Return [X, Y] of the center of cell containing provided text 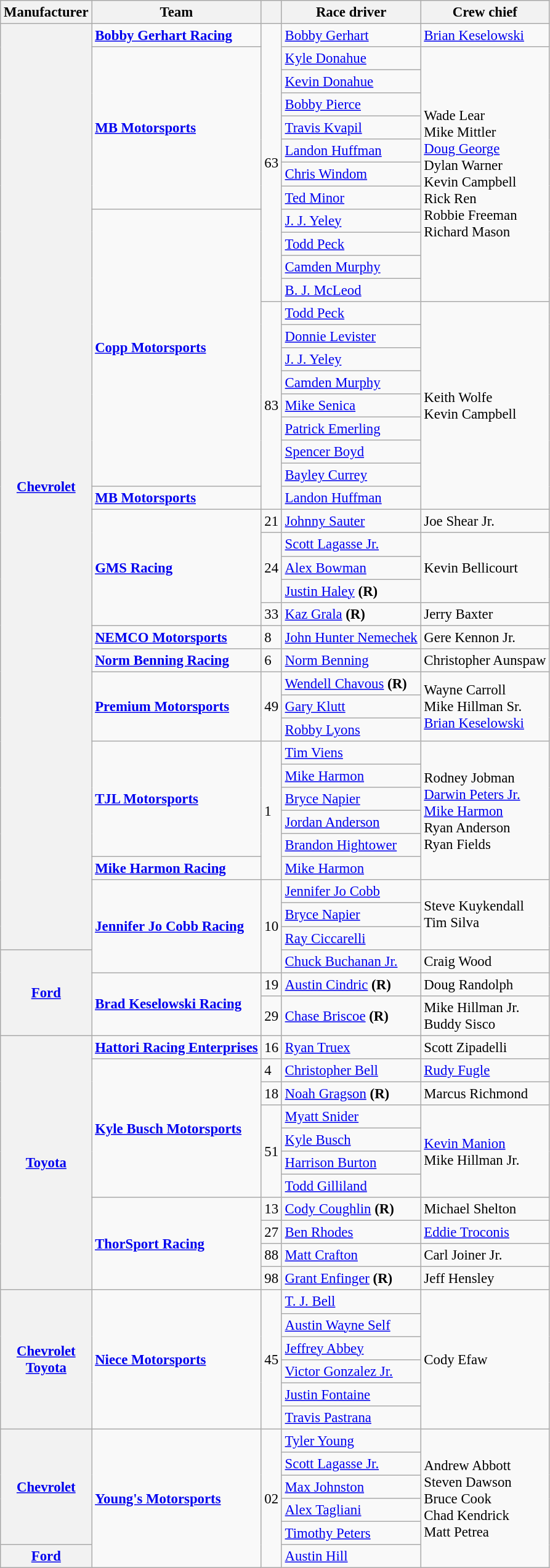
Timothy Peters [351, 1534]
TJL Motorsports [176, 799]
13 [271, 1209]
Kevin Manion Mike Hillman Jr. [485, 1151]
Jordan Anderson [351, 822]
Chevrolet Toyota [46, 1360]
Myatt Snider [351, 1117]
Alex Tagliani [351, 1510]
Brandon Hightower [351, 845]
02 [271, 1498]
Christopher Aunspaw [485, 661]
Michael Shelton [485, 1209]
Manufacturer [46, 12]
Ted Minor [351, 198]
Victor Gonzalez Jr. [351, 1371]
Scott Zipadelli [485, 1047]
Kyle Donahue [351, 58]
Team [176, 12]
Cody Coughlin (R) [351, 1209]
T. J. Bell [351, 1302]
Gary Klutt [351, 707]
Wendell Chavous (R) [351, 683]
33 [271, 614]
Niece Motorsports [176, 1360]
GMS Racing [176, 568]
Crew chief [485, 12]
88 [271, 1255]
Marcus Richmond [485, 1093]
Tyler Young [351, 1441]
6 [271, 661]
Tim Viens [351, 753]
Doug Randolph [485, 984]
Race driver [351, 12]
Gere Kennon Jr. [485, 637]
Robby Lyons [351, 730]
51 [271, 1151]
Mike Hillman Jr. Buddy Sisco [485, 1016]
Premium Motorsports [176, 707]
63 [271, 163]
B. J. McLeod [351, 290]
NEMCO Motorsports [176, 637]
Austin Cindric (R) [351, 984]
Norm Benning [351, 661]
Jerry Baxter [485, 614]
Donnie Levister [351, 336]
18 [271, 1093]
ThorSport Racing [176, 1244]
Kaz Grala (R) [351, 614]
Kyle Busch [351, 1140]
16 [271, 1047]
Justin Fontaine [351, 1394]
Noah Gragson (R) [351, 1093]
83 [271, 406]
Austin Hill [351, 1556]
27 [271, 1232]
Andrew Abbott Steven Dawson Bruce Cook Chad Kendrick Matt Petrea [485, 1498]
Max Johnston [351, 1487]
Kevin Donahue [351, 82]
Keith Wolfe Kevin Campbell [485, 406]
Jennifer Jo Cobb [351, 892]
Toyota [46, 1163]
1 [271, 811]
Norm Benning Racing [176, 661]
Rodney Jobman Darwin Peters Jr. Mike Harmon Ryan Anderson Ryan Fields [485, 811]
19 [271, 984]
Copp Motorsports [176, 347]
49 [271, 707]
Young's Motorsports [176, 1498]
Bobby Gerhart [351, 36]
Matt Crafton [351, 1255]
Justin Haley (R) [351, 591]
29 [271, 1016]
Patrick Emerling [351, 429]
Bobby Pierce [351, 105]
John Hunter Nemechek [351, 637]
Travis Kvapil [351, 128]
Craig Wood [485, 961]
Grant Enfinger (R) [351, 1279]
Chuck Buchanan Jr. [351, 961]
Kevin Bellicourt [485, 568]
Rudy Fugle [485, 1071]
10 [271, 927]
Mike Senica [351, 406]
Bayley Currey [351, 475]
Ryan Truex [351, 1047]
Spencer Boyd [351, 452]
4 [271, 1071]
Christopher Bell [351, 1071]
Brad Keselowski Racing [176, 1004]
Harrison Burton [351, 1163]
Ray Ciccarelli [351, 938]
Hattori Racing Enterprises [176, 1047]
Steve Kuykendall Tim Silva [485, 915]
Chase Briscoe (R) [351, 1016]
Todd Gilliland [351, 1186]
Joe Shear Jr. [485, 521]
Wade Lear Mike Mittler Doug George Dylan Warner Kevin Campbell Rick Ren Robbie Freeman Richard Mason [485, 174]
Johnny Sauter [351, 521]
Travis Pastrana [351, 1418]
Austin Wayne Self [351, 1325]
Jennifer Jo Cobb Racing [176, 927]
Mike Harmon Racing [176, 869]
Ben Rhodes [351, 1232]
Eddie Troconis [485, 1232]
Bobby Gerhart Racing [176, 36]
Cody Efaw [485, 1360]
Carl Joiner Jr. [485, 1255]
21 [271, 521]
98 [271, 1279]
Jeff Hensley [485, 1279]
8 [271, 637]
24 [271, 568]
Jeffrey Abbey [351, 1348]
45 [271, 1360]
Alex Bowman [351, 568]
Brian Keselowski [485, 36]
Chris Windom [351, 174]
Wayne Carroll Mike Hillman Sr. Brian Keselowski [485, 707]
Kyle Busch Motorsports [176, 1128]
